Identify which cell holds the provided text, then report its (X, Y) central coordinate. 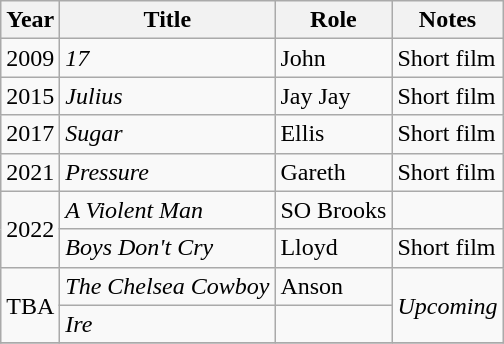
Upcoming (448, 305)
17 (168, 58)
Ellis (334, 134)
Gareth (334, 172)
2009 (30, 58)
Notes (448, 20)
Anson (334, 286)
Role (334, 20)
2021 (30, 172)
SO Brooks (334, 210)
Title (168, 20)
TBA (30, 305)
2022 (30, 229)
Sugar (168, 134)
Year (30, 20)
2017 (30, 134)
Ire (168, 324)
Boys Don't Cry (168, 248)
A Violent Man (168, 210)
Jay Jay (334, 96)
2015 (30, 96)
The Chelsea Cowboy (168, 286)
Julius (168, 96)
Lloyd (334, 248)
Pressure (168, 172)
John (334, 58)
